Locate the cell with the specified text and output its [x, y] center coordinate. 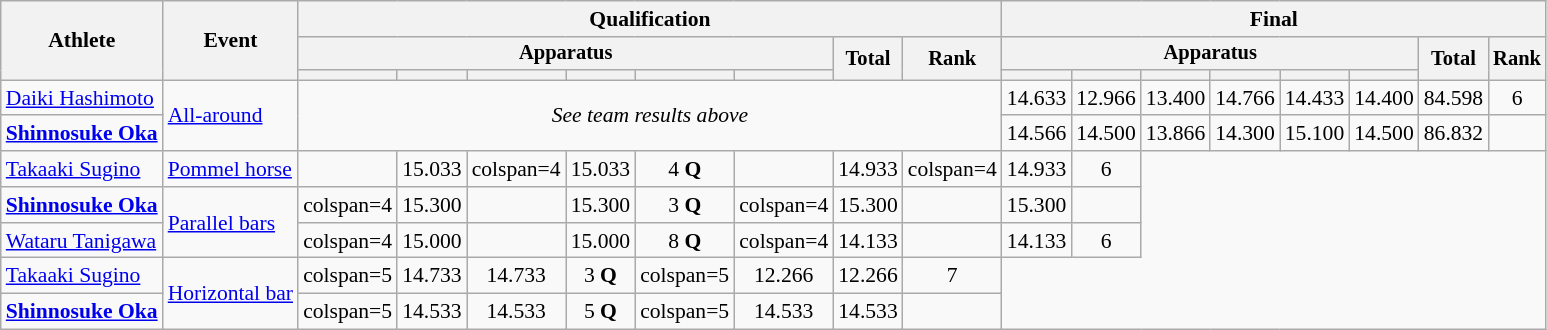
13.866 [1176, 134]
14.433 [1314, 98]
4 Q [684, 169]
Daiki Hashimoto [82, 98]
Parallel bars [230, 222]
5 Q [600, 312]
86.832 [1454, 134]
Wataru Tanigawa [82, 241]
Event [230, 40]
8 Q [684, 241]
14.300 [1244, 134]
15.100 [1314, 134]
14.566 [1036, 134]
13.400 [1176, 98]
See team results above [650, 116]
Horizontal bar [230, 294]
7 [952, 276]
14.633 [1036, 98]
Qualification [650, 19]
Final [1274, 19]
84.598 [1454, 98]
14.766 [1244, 98]
Athlete [82, 40]
12.966 [1106, 98]
Pommel horse [230, 169]
All-around [230, 116]
14.400 [1384, 98]
